Return the (x, y) coordinate for the center point of the cell that contains the specified text.  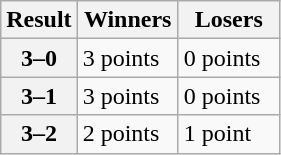
Winners (128, 20)
1 point (228, 134)
3–0 (39, 58)
Losers (228, 20)
2 points (128, 134)
3–2 (39, 134)
Result (39, 20)
3–1 (39, 96)
